Return the [x, y] coordinate for the center point of the cell that contains the specified text.  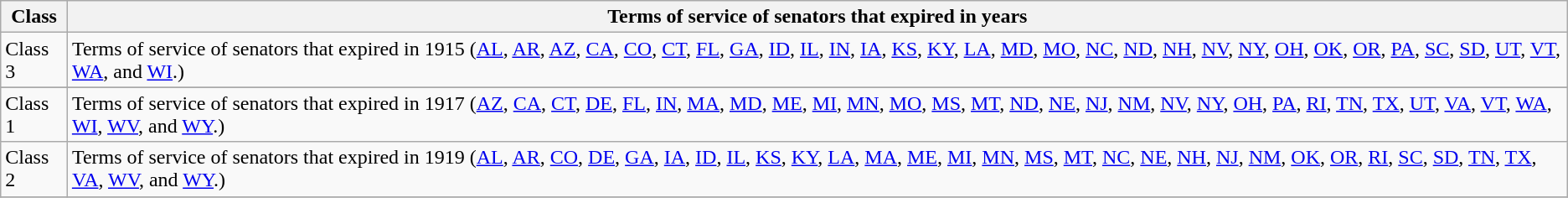
Class [34, 17]
Class 1 [34, 114]
Terms of service of senators that expired in years [818, 17]
Class 3 [34, 60]
Class 2 [34, 169]
